For the text-containing cell, return its midpoint in [X, Y] coordinate format. 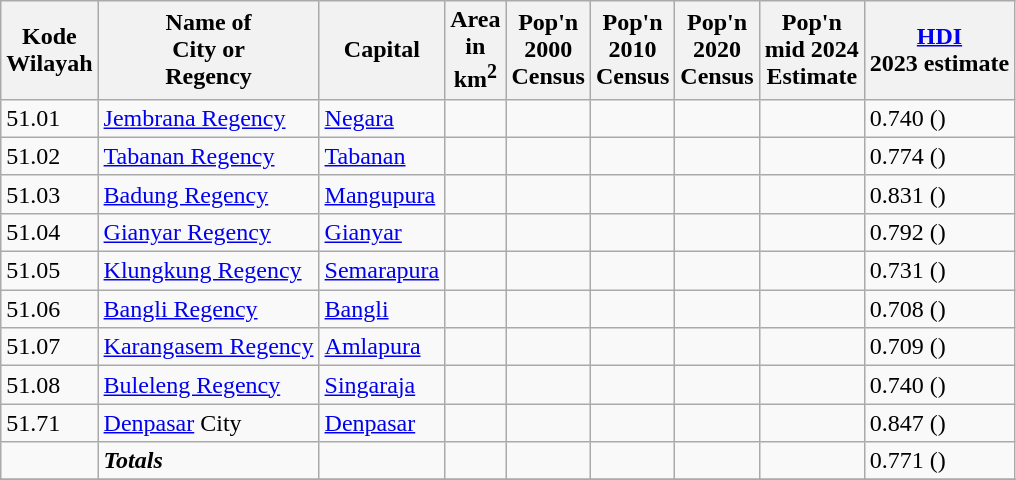
Pop'n mid 2024 Estimate [812, 50]
51.04 [50, 232]
Name of City orRegency [208, 50]
51.03 [50, 194]
Jembrana Regency [208, 118]
Pop'n 2010 Census [632, 50]
Bangli Regency [208, 309]
51.07 [50, 347]
Denpasar [382, 423]
Negara [382, 118]
Bangli [382, 309]
Semarapura [382, 271]
Mangupura [382, 194]
51.05 [50, 271]
0.831 () [939, 194]
0.847 () [939, 423]
51.01 [50, 118]
51.02 [50, 156]
Karangasem Regency [208, 347]
Area in km2 [476, 50]
Buleleng Regency [208, 385]
Amlapura [382, 347]
51.06 [50, 309]
0.771 () [939, 461]
0.792 () [939, 232]
0.731 () [939, 271]
Gianyar [382, 232]
Pop'n 2000 Census [548, 50]
0.774 () [939, 156]
Kode Wilayah [50, 50]
0.708 () [939, 309]
Tabanan Regency [208, 156]
51.08 [50, 385]
Totals [208, 461]
Capital [382, 50]
HDI2023 estimate [939, 50]
0.709 () [939, 347]
51.71 [50, 423]
Klungkung Regency [208, 271]
Denpasar City [208, 423]
Singaraja [382, 385]
Badung Regency [208, 194]
Pop'n 2020 Census [717, 50]
Tabanan [382, 156]
Gianyar Regency [208, 232]
